Search for the cell housing the specified text and yield its [X, Y] center coordinate. 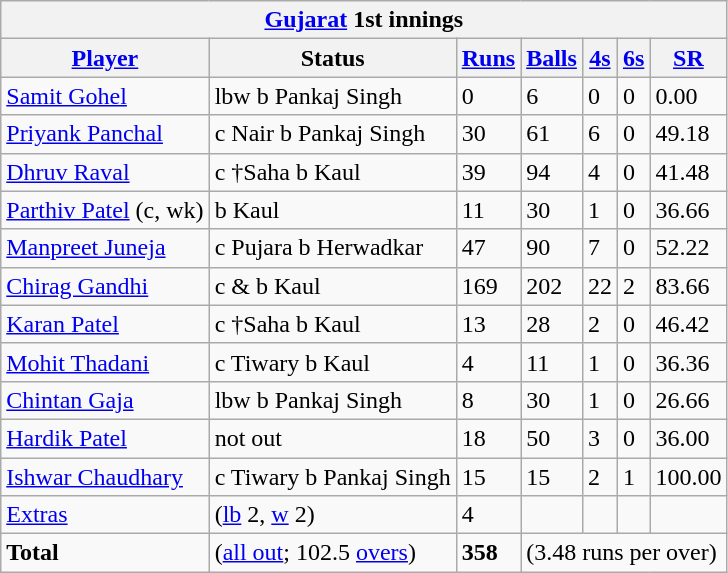
c Tiwary b Pankaj Singh [332, 477]
c Tiwary b Kaul [332, 362]
36.00 [688, 438]
47 [488, 248]
Priyank Panchal [105, 134]
Hardik Patel [105, 438]
Status [332, 58]
0.00 [688, 96]
28 [552, 324]
Chirag Gandhi [105, 286]
46.42 [688, 324]
49.18 [688, 134]
169 [488, 286]
Parthiv Patel (c, wk) [105, 210]
3 [600, 438]
Balls [552, 58]
Karan Patel [105, 324]
41.48 [688, 172]
Mohit Thadani [105, 362]
c & b Kaul [332, 286]
7 [600, 248]
100.00 [688, 477]
6s [633, 58]
18 [488, 438]
Manpreet Juneja [105, 248]
26.66 [688, 400]
36.36 [688, 362]
83.66 [688, 286]
Player [105, 58]
Gujarat 1st innings [364, 20]
b Kaul [332, 210]
not out [332, 438]
Total [105, 553]
(3.48 runs per over) [624, 553]
Chintan Gaja [105, 400]
SR [688, 58]
c Pujara b Herwadkar [332, 248]
358 [488, 553]
Dhruv Raval [105, 172]
c Nair b Pankaj Singh [332, 134]
50 [552, 438]
4s [600, 58]
52.22 [688, 248]
94 [552, 172]
39 [488, 172]
22 [600, 286]
Extras [105, 515]
13 [488, 324]
202 [552, 286]
8 [488, 400]
Samit Gohel [105, 96]
36.66 [688, 210]
90 [552, 248]
(lb 2, w 2) [332, 515]
Runs [488, 58]
61 [552, 134]
(all out; 102.5 overs) [332, 553]
Ishwar Chaudhary [105, 477]
